Pinpoint the cell where the given text exists, returning its [x, y] midpoint coordinate. 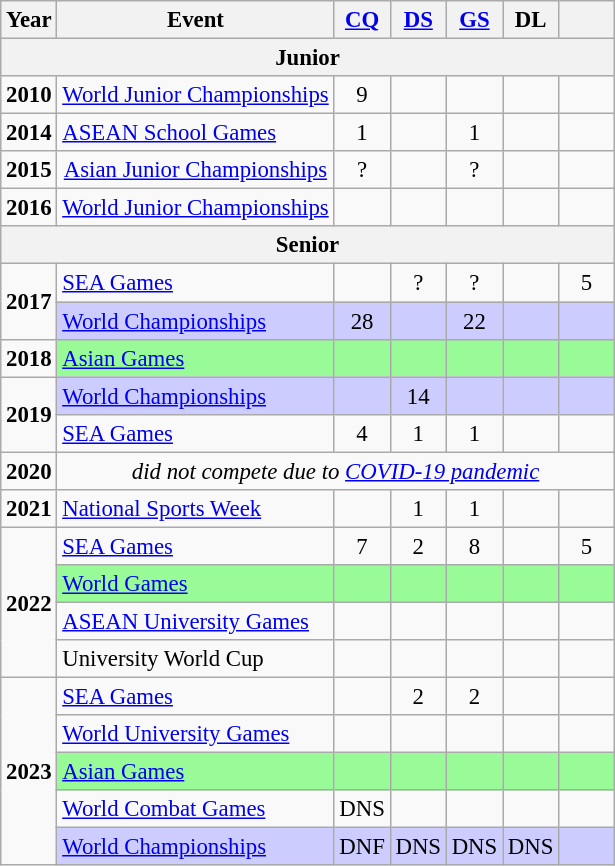
2023 [29, 772]
Year [29, 20]
2016 [29, 208]
2022 [29, 602]
22 [474, 321]
GS [474, 20]
2019 [29, 414]
World Combat Games [196, 809]
14 [418, 396]
2010 [29, 95]
Asian Junior Championships [196, 170]
9 [362, 95]
National Sports Week [196, 509]
2020 [29, 471]
did not compete due to COVID-19 pandemic [336, 471]
2018 [29, 358]
ASEAN University Games [196, 621]
2021 [29, 509]
8 [474, 546]
DNF [362, 847]
World University Games [196, 734]
World Games [196, 584]
Event [196, 20]
2015 [29, 170]
2014 [29, 133]
Junior [308, 58]
CQ [362, 20]
Senior [308, 245]
4 [362, 433]
DL [531, 20]
7 [362, 546]
28 [362, 321]
2017 [29, 302]
DS [418, 20]
University World Cup [196, 659]
ASEAN School Games [196, 133]
